Scan for the cell matching the given text and deliver its (X, Y) coordinate at center. 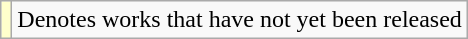
Denotes works that have not yet been released (240, 20)
